Detect which cell encompasses the target text, then output its (X, Y) center coordinate. 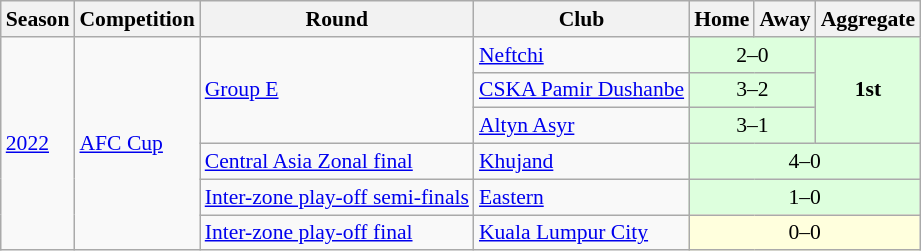
Inter-zone play-off final (337, 233)
Kuala Lumpur City (582, 233)
Khujand (582, 162)
Home (722, 19)
Neftchi (582, 55)
4–0 (804, 162)
3–2 (752, 90)
1st (868, 90)
2–0 (752, 55)
Altyn Asyr (582, 126)
0–0 (804, 233)
Club (582, 19)
AFC Cup (136, 144)
Aggregate (868, 19)
Season (38, 19)
2022 (38, 144)
Competition (136, 19)
3–1 (752, 126)
Away (784, 19)
Group E (337, 90)
Eastern (582, 197)
1–0 (804, 197)
Central Asia Zonal final (337, 162)
Round (337, 19)
CSKA Pamir Dushanbe (582, 90)
Inter-zone play-off semi-finals (337, 197)
